Provide the [x, y] coordinate of the cell's center where the given text is located.  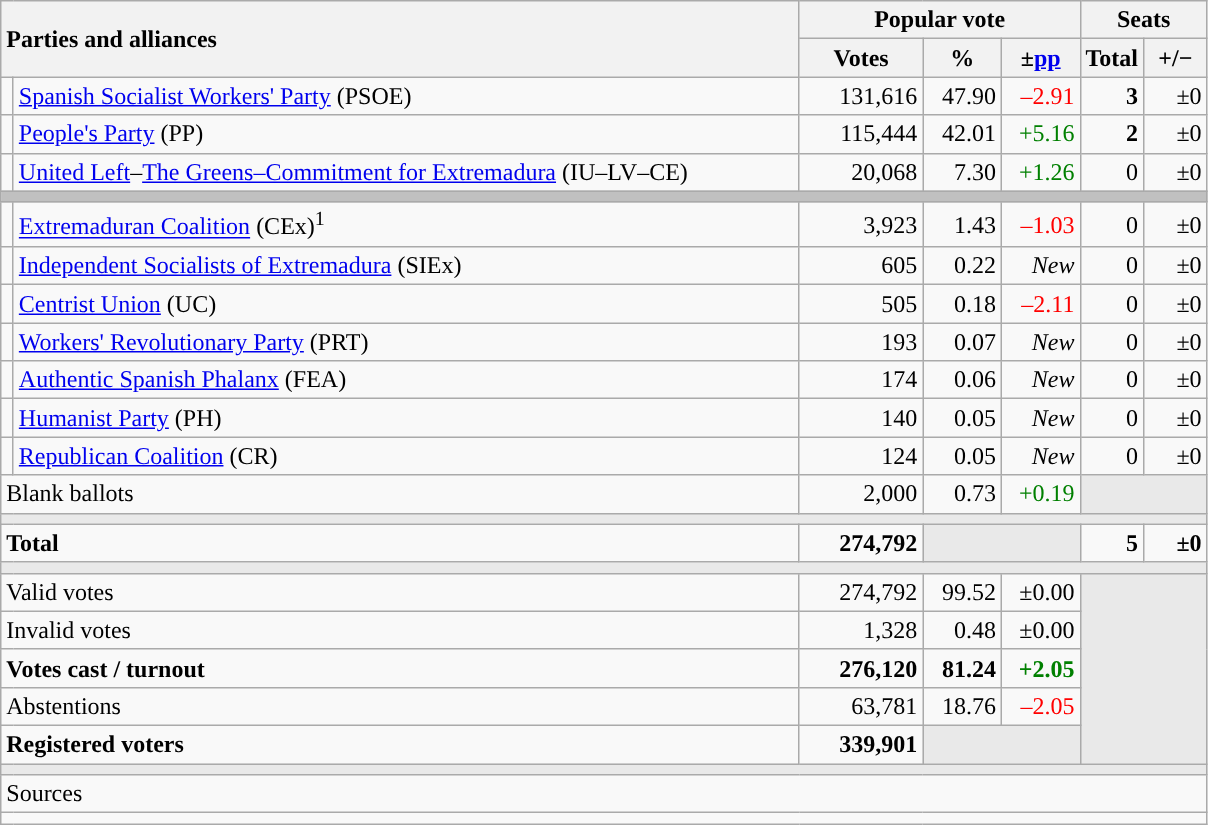
276,120 [861, 668]
Votes [861, 58]
20,068 [861, 172]
63,781 [861, 706]
124 [861, 456]
7.30 [962, 172]
1.43 [962, 224]
42.01 [962, 134]
Sources [604, 794]
+1.26 [1040, 172]
140 [861, 418]
0.73 [962, 494]
Votes cast / turnout [400, 668]
Workers' Revolutionary Party (PRT) [406, 342]
5 [1112, 543]
2 [1112, 134]
% [962, 58]
339,901 [861, 745]
81.24 [962, 668]
0.06 [962, 380]
193 [861, 342]
Invalid votes [400, 630]
–2.05 [1040, 706]
Humanist Party (PH) [406, 418]
Spanish Socialist Workers' Party (PSOE) [406, 96]
1,328 [861, 630]
0.22 [962, 266]
Blank ballots [400, 494]
3,923 [861, 224]
Extremaduran Coalition (CEx)1 [406, 224]
–2.11 [1040, 304]
People's Party (PP) [406, 134]
Seats [1144, 20]
Republican Coalition (CR) [406, 456]
–1.03 [1040, 224]
+/− [1176, 58]
+0.19 [1040, 494]
0.18 [962, 304]
Centrist Union (UC) [406, 304]
505 [861, 304]
Valid votes [400, 592]
Popular vote [940, 20]
Parties and alliances [400, 39]
131,616 [861, 96]
0.07 [962, 342]
174 [861, 380]
Authentic Spanish Phalanx (FEA) [406, 380]
Independent Socialists of Extremadura (SIEx) [406, 266]
18.76 [962, 706]
–2.91 [1040, 96]
0.48 [962, 630]
United Left–The Greens–Commitment for Extremadura (IU–LV–CE) [406, 172]
47.90 [962, 96]
±pp [1040, 58]
Abstentions [400, 706]
Registered voters [400, 745]
2,000 [861, 494]
+5.16 [1040, 134]
115,444 [861, 134]
99.52 [962, 592]
3 [1112, 96]
+2.05 [1040, 668]
605 [861, 266]
